Output the [X, Y] coordinate of the center of the cell containing the given text.  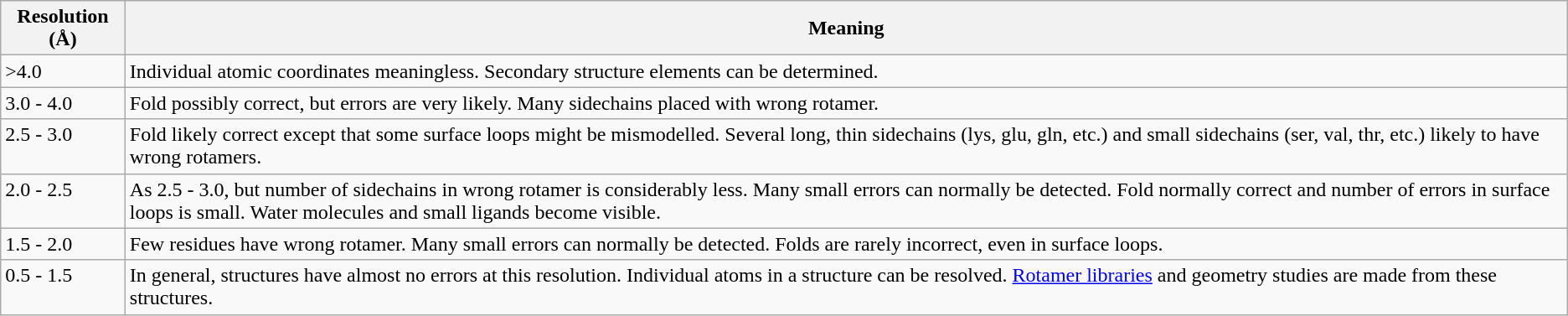
Resolution (Å) [64, 28]
1.5 - 2.0 [64, 244]
0.5 - 1.5 [64, 287]
Few residues have wrong rotamer. Many small errors can normally be detected. Folds are rarely incorrect, even in surface loops. [846, 244]
Meaning [846, 28]
2.0 - 2.5 [64, 201]
>4.0 [64, 71]
3.0 - 4.0 [64, 103]
Fold possibly correct, but errors are very likely. Many sidechains placed with wrong rotamer. [846, 103]
Individual atomic coordinates meaningless. Secondary structure elements can be determined. [846, 71]
2.5 - 3.0 [64, 146]
